Detect which cell encompasses the target text, then output its [x, y] center coordinate. 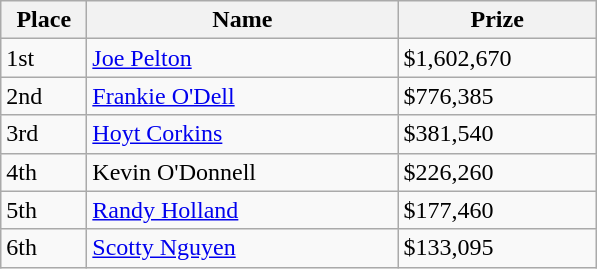
Name [242, 20]
Scotty Nguyen [242, 248]
$776,385 [498, 96]
Randy Holland [242, 210]
$226,260 [498, 172]
2nd [44, 96]
Joe Pelton [242, 58]
$381,540 [498, 134]
Frankie O'Dell [242, 96]
3rd [44, 134]
5th [44, 210]
$177,460 [498, 210]
1st [44, 58]
Hoyt Corkins [242, 134]
Kevin O'Donnell [242, 172]
Place [44, 20]
$133,095 [498, 248]
Prize [498, 20]
6th [44, 248]
4th [44, 172]
$1,602,670 [498, 58]
